Output the (x, y) coordinate of the center of the cell containing the given text.  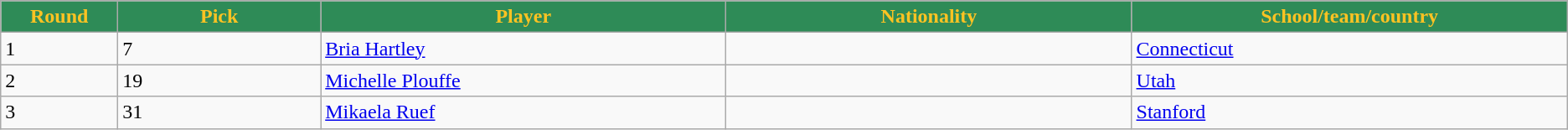
Connecticut (1349, 49)
Bria Hartley (524, 49)
19 (219, 81)
1 (59, 49)
3 (59, 112)
Utah (1349, 81)
School/team/country (1349, 17)
Pick (219, 17)
Michelle Plouffe (524, 81)
Nationality (929, 17)
7 (219, 49)
Mikaela Ruef (524, 112)
Player (524, 17)
Round (59, 17)
31 (219, 112)
2 (59, 81)
Stanford (1349, 112)
